Output the [X, Y] coordinate of the center of the cell containing the given text.  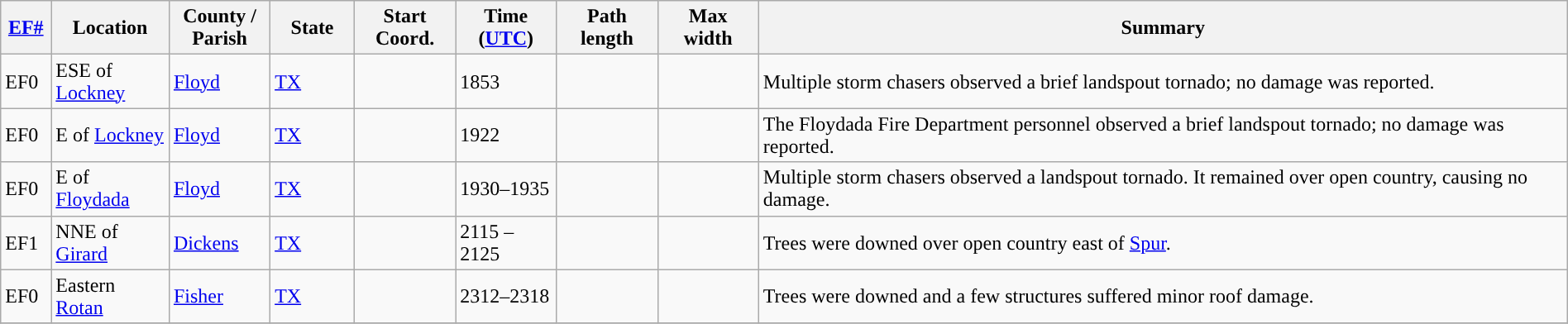
Fisher [219, 296]
Multiple storm chasers observed a landspout tornado. It remained over open country, causing no damage. [1163, 188]
The Floydada Fire Department personnel observed a brief landspout tornado; no damage was reported. [1163, 136]
Dickens [219, 243]
Trees were downed over open country east of Spur. [1163, 243]
Eastern Rotan [111, 296]
1930–1935 [506, 188]
1853 [506, 81]
E of Floydada [111, 188]
E of Lockney [111, 136]
Trees were downed and a few structures suffered minor roof damage. [1163, 296]
EF# [26, 28]
Location [111, 28]
2312–2318 [506, 296]
EF1 [26, 243]
Summary [1163, 28]
2115 – 2125 [506, 243]
1922 [506, 136]
ESE of Lockney [111, 81]
Max width [708, 28]
State [313, 28]
Start Coord. [404, 28]
Path length [607, 28]
Time (UTC) [506, 28]
Multiple storm chasers observed a brief landspout tornado; no damage was reported. [1163, 81]
NNE of Girard [111, 243]
County / Parish [219, 28]
